For the text-containing cell, return its midpoint in [X, Y] coordinate format. 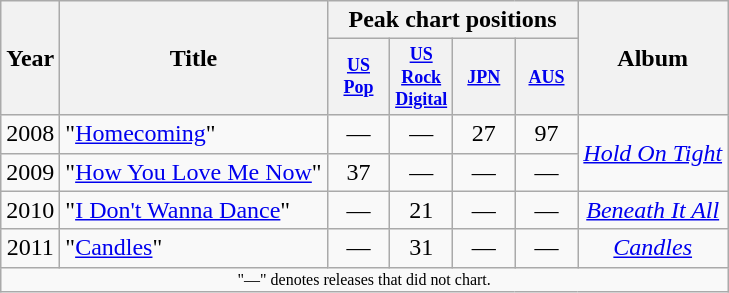
2011 [30, 248]
"Candles" [194, 248]
AUS [546, 77]
US Pop [358, 77]
27 [484, 134]
Album [653, 58]
2008 [30, 134]
Hold On Tight [653, 153]
"I Don't Wanna Dance" [194, 210]
37 [358, 172]
"Homecoming" [194, 134]
Peak chart positions [452, 20]
JPN [484, 77]
2009 [30, 172]
Beneath It All [653, 210]
Year [30, 58]
2010 [30, 210]
"—" denotes releases that did not chart. [364, 279]
Title [194, 58]
31 [422, 248]
"How You Love Me Now" [194, 172]
21 [422, 210]
97 [546, 134]
US Rock Digital [422, 77]
Candles [653, 248]
